Identify which cell holds the provided text, then report its (X, Y) central coordinate. 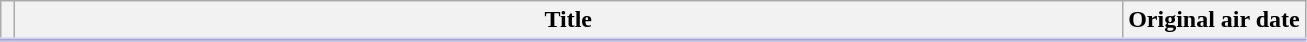
Title (568, 21)
Original air date (1214, 21)
